Scan for the cell matching the given text and deliver its (X, Y) coordinate at center. 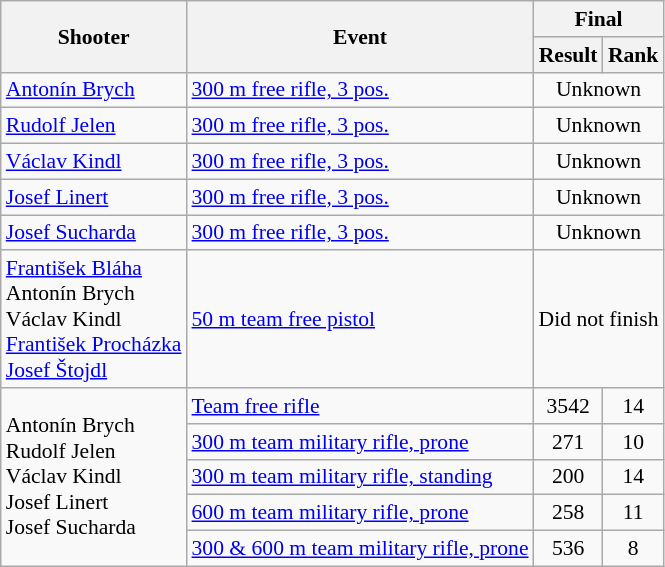
536 (568, 549)
Result (568, 55)
11 (634, 513)
258 (568, 513)
3542 (568, 406)
200 (568, 477)
8 (634, 549)
Antonín Brych (94, 90)
Rudolf Jelen (94, 126)
300 m team military rifle, standing (360, 477)
Shooter (94, 36)
Antonín Brych Rudolf Jelen Václav Kindl Josef Linert Josef Sucharda (94, 477)
Team free rifle (360, 406)
50 m team free pistol (360, 320)
600 m team military rifle, prone (360, 513)
271 (568, 442)
300 & 600 m team military rifle, prone (360, 549)
Rank (634, 55)
František Bláha Antonín Brych Václav Kindl František Procházka Josef Štojdl (94, 320)
Josef Linert (94, 197)
Václav Kindl (94, 162)
300 m team military rifle, prone (360, 442)
Did not finish (599, 320)
Final (599, 19)
Event (360, 36)
Josef Sucharda (94, 233)
10 (634, 442)
